Pinpoint the cell where the given text exists, returning its [x, y] midpoint coordinate. 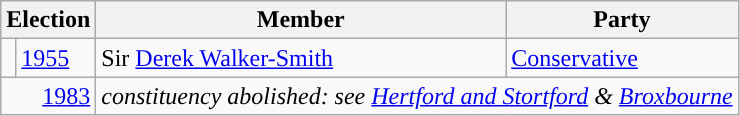
1983 [48, 96]
Election [48, 20]
Sir Derek Walker-Smith [301, 58]
Member [301, 20]
constituency abolished: see Hertford and Stortford & Broxbourne [417, 96]
Conservative [622, 58]
1955 [56, 58]
Party [622, 20]
